Return the [X, Y] coordinate for the center point of the cell that contains the specified text.  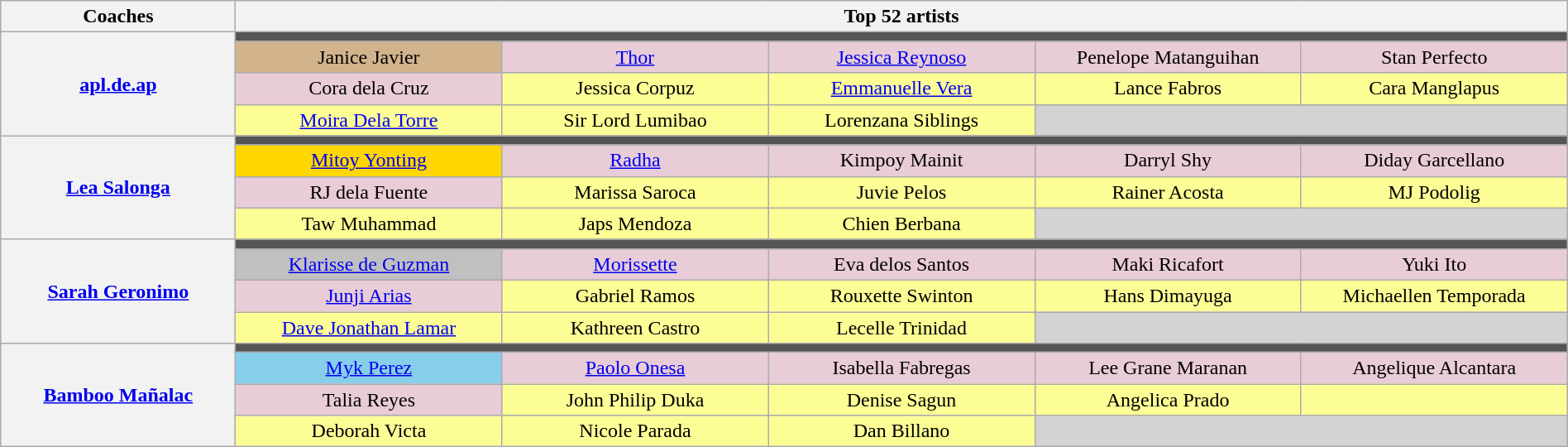
Rainer Acosta [1168, 192]
Denise Sagun [901, 400]
Cara Manglapus [1434, 89]
Chien Berbana [901, 223]
Maki Ricafort [1168, 264]
Talia Reyes [369, 400]
John Philip Duka [635, 400]
Top 52 artists [901, 17]
Sarah Geronimo [118, 291]
Michaellen Temporada [1434, 296]
Angelica Prado [1168, 400]
Dave Jonathan Lamar [369, 327]
Klarisse de Guzman [369, 264]
Thor [635, 57]
Diday Garcellano [1434, 161]
Isabella Fabregas [901, 368]
Bamboo Mañalac [118, 396]
Nicole Parada [635, 431]
Darryl Shy [1168, 161]
Jessica Corpuz [635, 89]
Lea Salonga [118, 187]
Yuki Ito [1434, 264]
Morissette [635, 264]
Emmanuelle Vera [901, 89]
Eva delos Santos [901, 264]
Lee Grane Maranan [1168, 368]
Angelique Alcantara [1434, 368]
Moira Dela Torre [369, 120]
Dan Billano [901, 431]
Gabriel Ramos [635, 296]
Kathreen Castro [635, 327]
Myk Perez [369, 368]
Deborah Victa [369, 431]
Mitoy Yonting [369, 161]
Japs Mendoza [635, 223]
Lorenzana Siblings [901, 120]
Sir Lord Lumibao [635, 120]
Penelope Matanguihan [1168, 57]
Stan Perfecto [1434, 57]
RJ dela Fuente [369, 192]
Lance Fabros [1168, 89]
Coaches [118, 17]
Hans Dimayuga [1168, 296]
Cora dela Cruz [369, 89]
Jessica Reynoso [901, 57]
apl.de.ap [118, 84]
Kimpoy Mainit [901, 161]
Juvie Pelos [901, 192]
Junji Arias [369, 296]
Taw Muhammad [369, 223]
Janice Javier [369, 57]
Paolo Onesa [635, 368]
MJ Podolig [1434, 192]
Radha [635, 161]
Rouxette Swinton [901, 296]
Lecelle Trinidad [901, 327]
Marissa Saroca [635, 192]
